Identify which cell holds the provided text, then report its (X, Y) central coordinate. 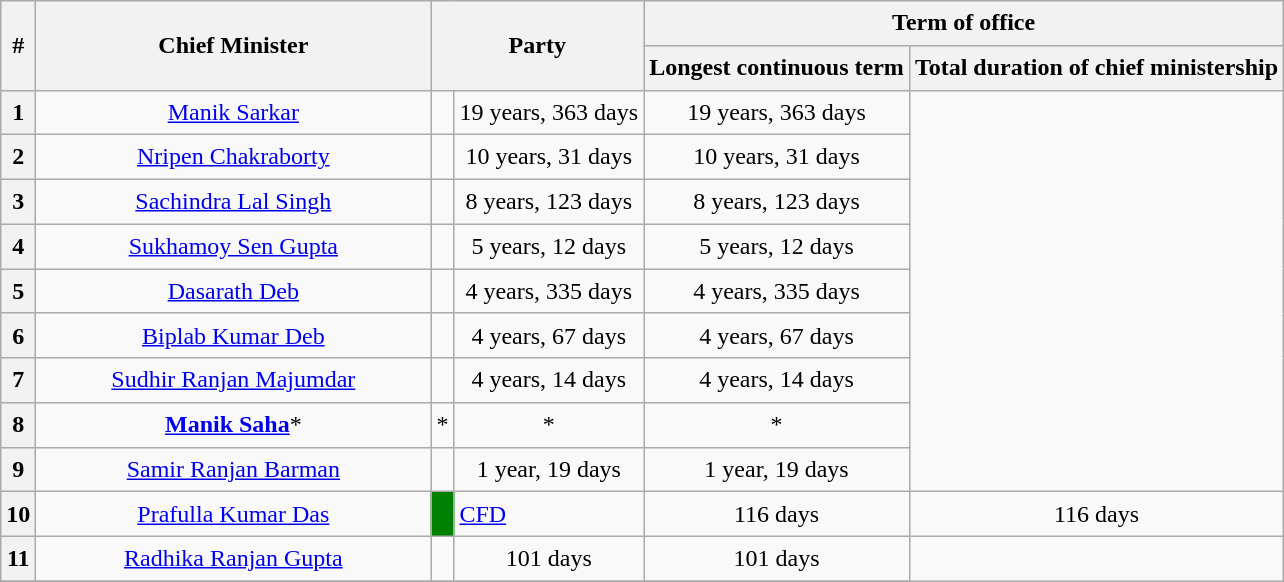
3 (18, 202)
Manik Sarkar (234, 112)
Nripen Chakraborty (234, 158)
Prafulla Kumar Das (234, 514)
Radhika Ranjan Gupta (234, 560)
Dasarath Deb (234, 292)
7 (18, 380)
Longest continuous term (777, 68)
2 (18, 158)
10 (18, 514)
4 (18, 246)
Total duration of chief ministership (1096, 68)
CFD (549, 514)
Sukhamoy Sen Gupta (234, 246)
Manik Saha* (234, 426)
Samir Ranjan Barman (234, 470)
Chief Minister (234, 46)
6 (18, 336)
8 (18, 426)
Sachindra Lal Singh (234, 202)
Sudhir Ranjan Majumdar (234, 380)
# (18, 46)
9 (18, 470)
Biplab Kumar Deb (234, 336)
1 (18, 112)
11 (18, 560)
Party (538, 46)
5 (18, 292)
Term of office (964, 24)
